Search for the cell housing the specified text and yield its (X, Y) center coordinate. 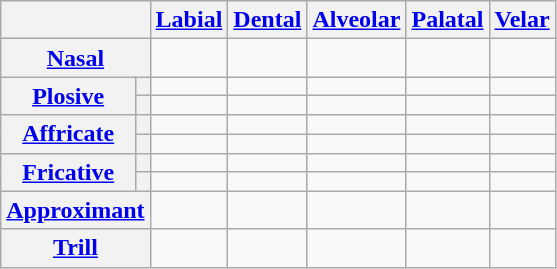
Nasal (76, 58)
Alveolar (356, 20)
Plosive (68, 96)
Palatal (448, 20)
Affricate (68, 134)
Labial (189, 20)
Approximant (76, 210)
Trill (76, 248)
Fricative (68, 172)
Dental (268, 20)
Velar (522, 20)
